Capture the cell that displays the provided text and extract its (X, Y) central coordinate. 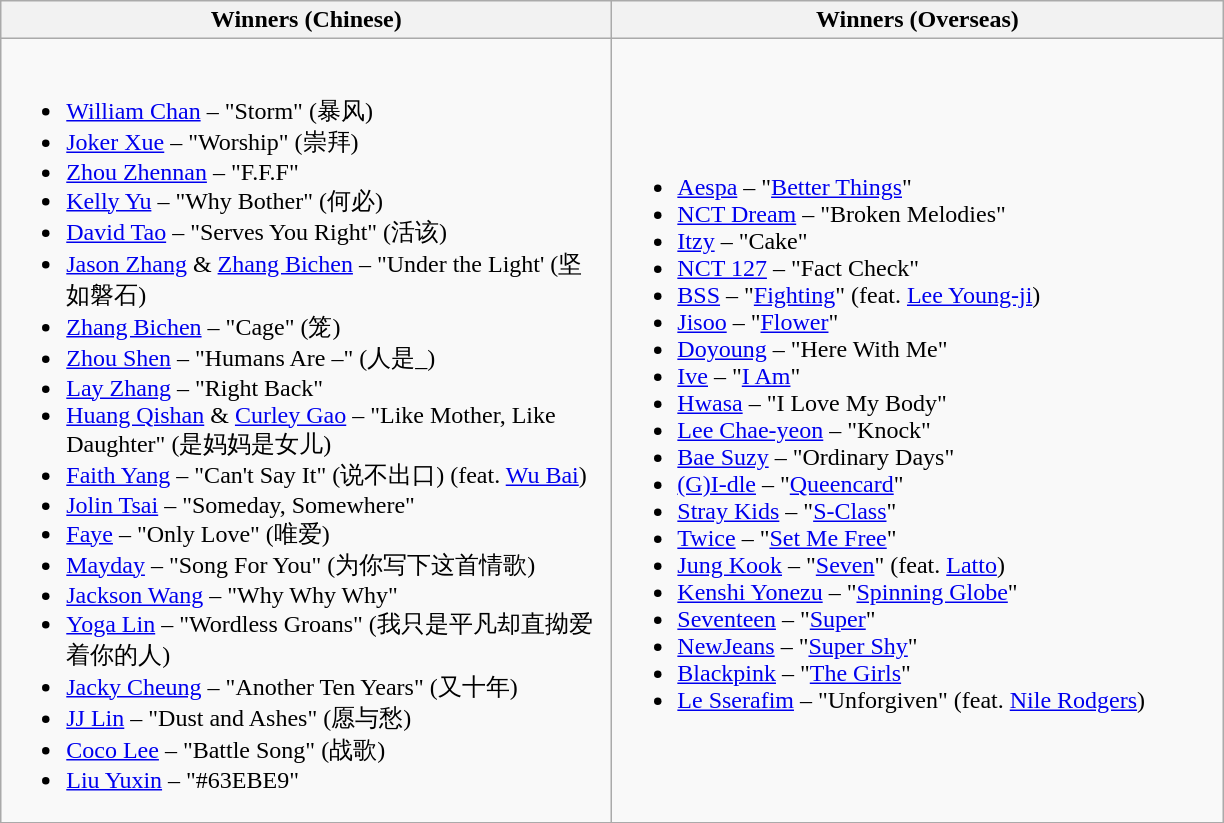
Winners (Overseas) (918, 20)
Winners (Chinese) (306, 20)
